Identify which cell holds the provided text, then report its [x, y] central coordinate. 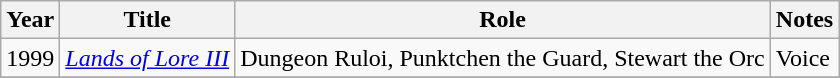
Lands of Lore III [148, 58]
1999 [30, 58]
Title [148, 20]
Year [30, 20]
Notes [804, 20]
Voice [804, 58]
Dungeon Ruloi, Punktchen the Guard, Stewart the Orc [503, 58]
Role [503, 20]
